Identify which cell holds the provided text, then report its [x, y] central coordinate. 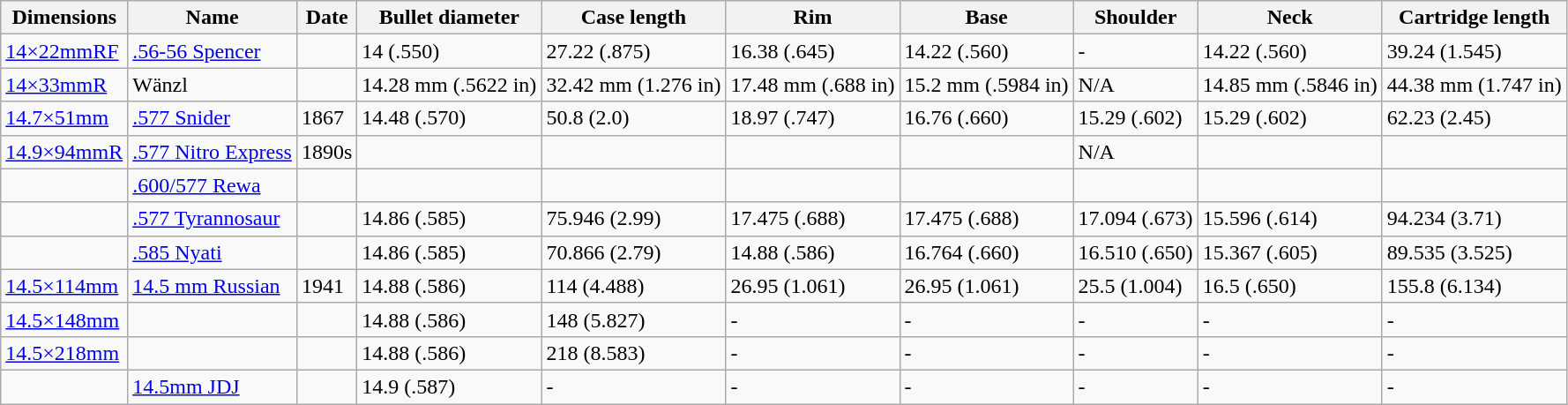
Shoulder [1136, 18]
148 (5.827) [633, 319]
14.5mm JDJ [213, 386]
62.23 (2.45) [1475, 118]
75.946 (2.99) [633, 219]
16.5 (.650) [1289, 286]
Dimensions [64, 18]
Cartridge length [1475, 18]
16.76 (.660) [986, 118]
17.094 (.673) [1136, 219]
14×22mmRF [64, 51]
14.9×94mmR [64, 152]
16.510 (.650) [1136, 252]
.585 Nyati [213, 252]
39.24 (1.545) [1475, 51]
.577 Nitro Express [213, 152]
14.9 (.587) [450, 386]
14.7×51mm [64, 118]
Bullet diameter [450, 18]
32.42 mm (1.276 in) [633, 85]
14.5×218mm [64, 353]
.577 Snider [213, 118]
.600/577 Rewa [213, 185]
14.5 mm Russian [213, 286]
16.764 (.660) [986, 252]
1941 [326, 286]
14.48 (.570) [450, 118]
14.5×114mm [64, 286]
Base [986, 18]
Neck [1289, 18]
155.8 (6.134) [1475, 286]
44.38 mm (1.747 in) [1475, 85]
1867 [326, 118]
114 (4.488) [633, 286]
15.596 (.614) [1289, 219]
Case length [633, 18]
14 (.550) [450, 51]
14.85 mm (.5846 in) [1289, 85]
Wänzl [213, 85]
17.48 mm (.688 in) [813, 85]
.577 Tyrannosaur [213, 219]
15.2 mm (.5984 in) [986, 85]
14×33mmR [64, 85]
Date [326, 18]
89.535 (3.525) [1475, 252]
15.367 (.605) [1289, 252]
27.22 (.875) [633, 51]
25.5 (1.004) [1136, 286]
Rim [813, 18]
1890s [326, 152]
70.866 (2.79) [633, 252]
50.8 (2.0) [633, 118]
16.38 (.645) [813, 51]
14.5×148mm [64, 319]
.56-56 Spencer [213, 51]
Name [213, 18]
18.97 (.747) [813, 118]
94.234 (3.71) [1475, 219]
218 (8.583) [633, 353]
14.28 mm (.5622 in) [450, 85]
